Detect which cell encompasses the target text, then output its [x, y] center coordinate. 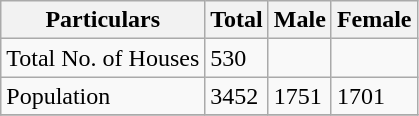
1751 [300, 96]
Total [237, 20]
Total No. of Houses [103, 58]
Female [374, 20]
530 [237, 58]
Population [103, 96]
Particulars [103, 20]
1701 [374, 96]
3452 [237, 96]
Male [300, 20]
